Pinpoint the cell where the given text exists, returning its (X, Y) midpoint coordinate. 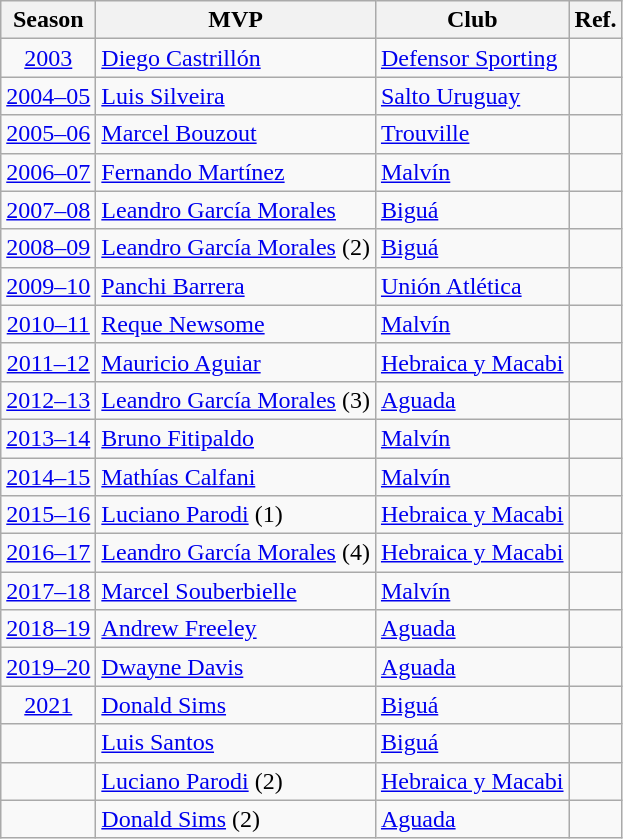
Salto Uruguay (472, 96)
Mathías Calfani (236, 477)
Panchi Barrera (236, 286)
Marcel Souberbielle (236, 591)
Club (472, 20)
Diego Castrillón (236, 58)
Defensor Sporting (472, 58)
Fernando Martínez (236, 172)
Leandro García Morales (2) (236, 248)
Luis Santos (236, 743)
2014–15 (48, 477)
Donald Sims (236, 705)
Reque Newsome (236, 324)
Luis Silveira (236, 96)
2010–11 (48, 324)
2006–07 (48, 172)
Ref. (596, 20)
Bruno Fitipaldo (236, 438)
2015–16 (48, 515)
Unión Atlética (472, 286)
Leandro García Morales (3) (236, 400)
2009–10 (48, 286)
Dwayne Davis (236, 667)
Season (48, 20)
Marcel Bouzout (236, 134)
2003 (48, 58)
2018–19 (48, 629)
Leandro García Morales (4) (236, 553)
Leandro García Morales (236, 210)
2007–08 (48, 210)
2017–18 (48, 591)
Luciano Parodi (2) (236, 781)
2013–14 (48, 438)
2012–13 (48, 400)
2011–12 (48, 362)
Andrew Freeley (236, 629)
2008–09 (48, 248)
Donald Sims (2) (236, 819)
2021 (48, 705)
2004–05 (48, 96)
Luciano Parodi (1) (236, 515)
2016–17 (48, 553)
2019–20 (48, 667)
Mauricio Aguiar (236, 362)
MVP (236, 20)
2005–06 (48, 134)
Trouville (472, 134)
